Locate the cell with the specified text and output its [X, Y] center coordinate. 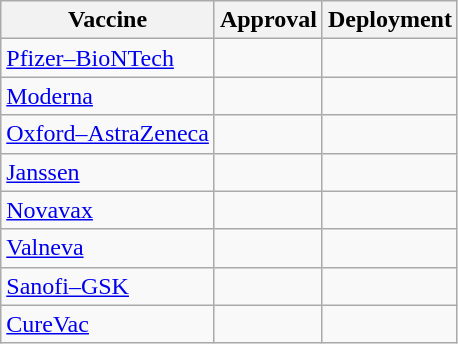
Valneva [108, 248]
Sanofi–GSK [108, 286]
Pfizer–BioNTech [108, 58]
Vaccine [108, 20]
Approval [268, 20]
Moderna [108, 96]
Novavax [108, 210]
CureVac [108, 324]
Janssen [108, 172]
Deployment [390, 20]
Oxford–AstraZeneca [108, 134]
